Pinpoint the cell where the given text exists, returning its [x, y] midpoint coordinate. 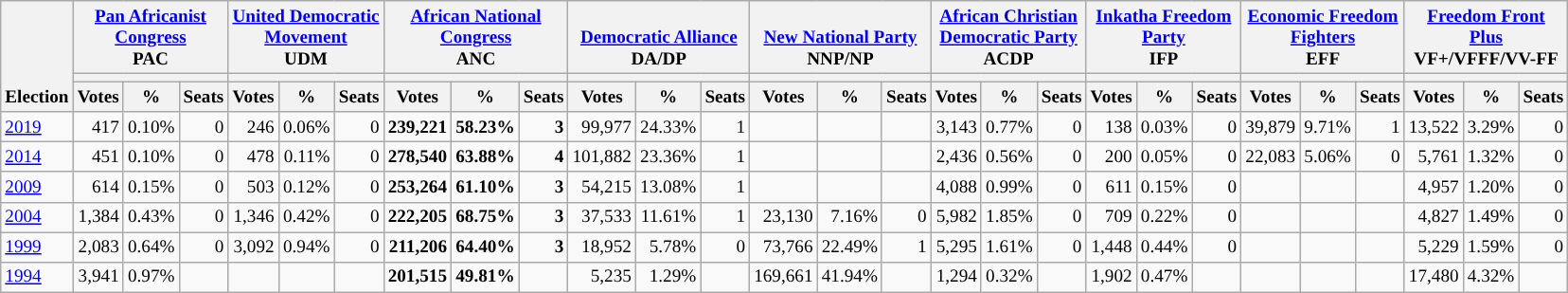
709 [1112, 217]
614 [98, 187]
611 [1112, 187]
5,295 [956, 247]
0.03% [1165, 127]
7.16% [849, 217]
0.94% [307, 247]
3,941 [98, 277]
0.99% [1009, 187]
Democratic AllianceDA/DP [659, 38]
0.56% [1009, 157]
5,229 [1434, 247]
37,533 [602, 217]
Pan AfricanistCongressPAC [151, 38]
0.47% [1165, 277]
1999 [37, 247]
5,235 [602, 277]
3,143 [956, 127]
23,130 [784, 217]
4,827 [1434, 217]
239,221 [418, 127]
1.49% [1490, 217]
138 [1112, 127]
Election [37, 57]
Inkatha FreedomPartyIFP [1164, 38]
0.05% [1165, 157]
201,515 [418, 277]
0.44% [1165, 247]
1,448 [1112, 247]
17,480 [1434, 277]
11.61% [668, 217]
United DemocraticMovementUDM [306, 38]
5.06% [1327, 157]
13.08% [668, 187]
0.11% [307, 157]
0.43% [151, 217]
1,902 [1112, 277]
0.12% [307, 187]
0.64% [151, 247]
18,952 [602, 247]
African NationalCongressANC [475, 38]
211,206 [418, 247]
1,294 [956, 277]
5,761 [1434, 157]
4 [543, 157]
61.10% [486, 187]
23.36% [668, 157]
101,882 [602, 157]
1.20% [1490, 187]
246 [254, 127]
63.88% [486, 157]
278,540 [418, 157]
2,436 [956, 157]
1.61% [1009, 247]
5.78% [668, 247]
73,766 [784, 247]
0.42% [307, 217]
41.94% [849, 277]
1,346 [254, 217]
1.59% [1490, 247]
22.49% [849, 247]
200 [1112, 157]
5,982 [956, 217]
Freedom FrontPlusVF+/VFFF/VV-FF [1486, 38]
New National PartyNNP/NP [841, 38]
Economic FreedomFightersEFF [1323, 38]
1.29% [668, 277]
68.75% [486, 217]
1,384 [98, 217]
2014 [37, 157]
1994 [37, 277]
0.77% [1009, 127]
4.32% [1490, 277]
9.71% [1327, 127]
0.97% [151, 277]
503 [254, 187]
417 [98, 127]
African ChristianDemocratic PartyACDP [1008, 38]
2004 [37, 217]
478 [254, 157]
22,083 [1271, 157]
1.85% [1009, 217]
222,205 [418, 217]
39,879 [1271, 127]
2,083 [98, 247]
169,661 [784, 277]
0.32% [1009, 277]
2019 [37, 127]
4,088 [956, 187]
0.22% [1165, 217]
58.23% [486, 127]
0.06% [307, 127]
1.32% [1490, 157]
3.29% [1490, 127]
24.33% [668, 127]
64.40% [486, 247]
451 [98, 157]
13,522 [1434, 127]
253,264 [418, 187]
2009 [37, 187]
54,215 [602, 187]
99,977 [602, 127]
4,957 [1434, 187]
49.81% [486, 277]
3,092 [254, 247]
